Identify which cell holds the provided text, then report its [X, Y] central coordinate. 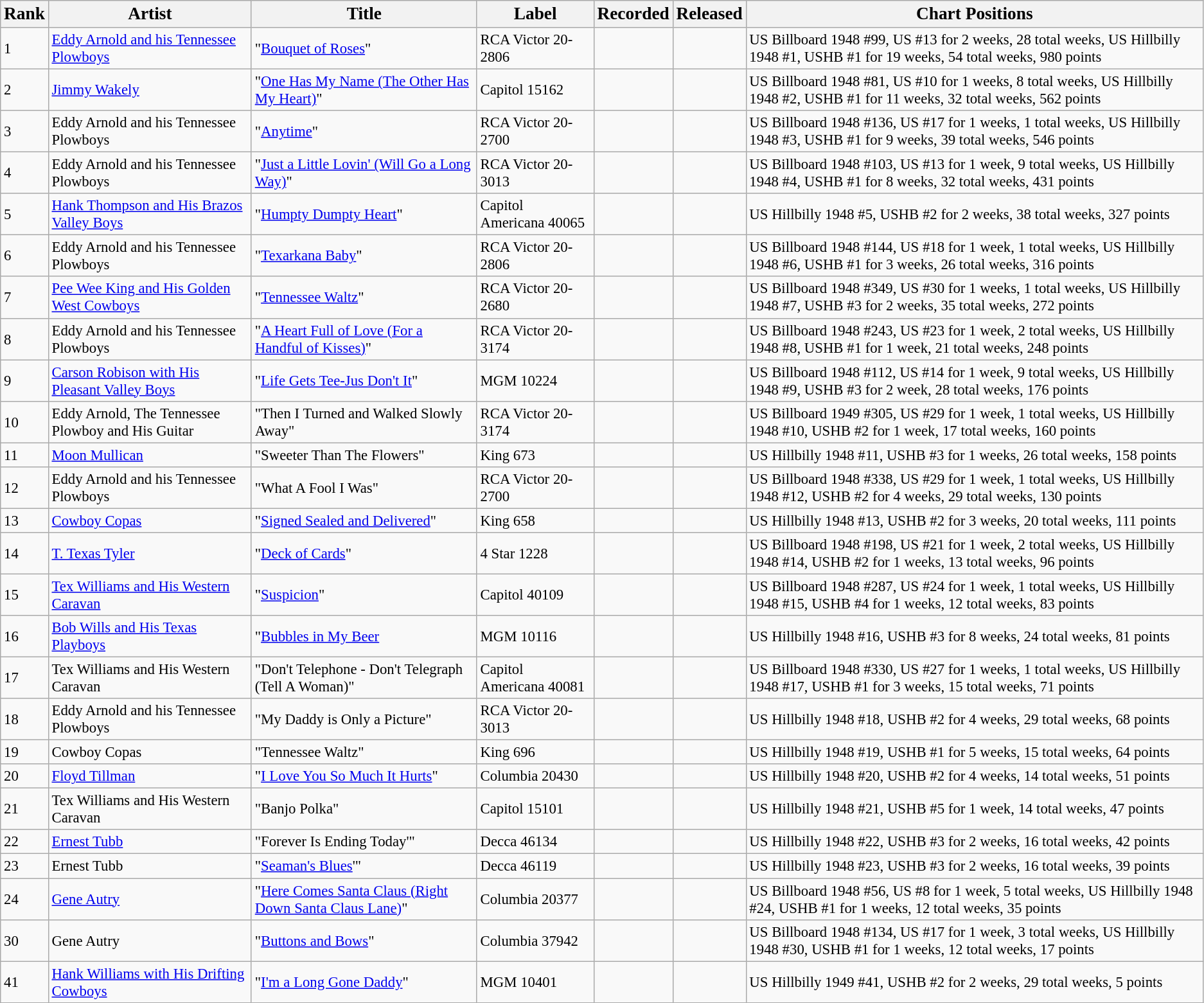
"Just a Little Lovin' (Will Go a Long Way)" [364, 173]
US Billboard 1948 #134, US #17 for 1 week, 3 total weeks, US Hillbilly 1948 #30, USHB #1 for 1 weeks, 12 total weeks, 17 points [974, 941]
US Billboard 1948 #136, US #17 for 1 weeks, 1 total weeks, US Hillbilly 1948 #3, USHB #1 for 9 weeks, 39 total weeks, 546 points [974, 131]
30 [24, 941]
US Billboard 1948 #349, US #30 for 1 weeks, 1 total weeks, US Hillbilly 1948 #7, USHB #3 for 2 weeks, 35 total weeks, 272 points [974, 298]
US Hillbilly 1948 #5, USHB #2 for 2 weeks, 38 total weeks, 327 points [974, 215]
US Hillbilly 1949 #41, USHB #2 for 2 weeks, 29 total weeks, 5 points [974, 982]
11 [24, 455]
King 673 [535, 455]
"Deck of Cards" [364, 554]
MGM 10224 [535, 380]
"Sweeter Than The Flowers" [364, 455]
US Hillbilly 1948 #21, USHB #5 for 1 week, 14 total weeks, 47 points [974, 810]
US Billboard 1948 #99, US #13 for 2 weeks, 28 total weeks, US Hillbilly 1948 #1, USHB #1 for 19 weeks, 54 total weeks, 980 points [974, 49]
23 [24, 866]
13 [24, 520]
US Billboard 1948 #287, US #24 for 1 week, 1 total weeks, US Hillbilly 1948 #15, USHB #4 for 1 weeks, 12 total weeks, 83 points [974, 595]
20 [24, 776]
8 [24, 339]
Bob Wills and His Texas Playboys [150, 636]
"One Has My Name (The Other Has My Heart)" [364, 90]
T. Texas Tyler [150, 554]
"Seaman's Blues'" [364, 866]
US Hillbilly 1948 #23, USHB #3 for 2 weeks, 16 total weeks, 39 points [974, 866]
12 [24, 488]
US Billboard 1948 #198, US #21 for 1 week, 2 total weeks, US Hillbilly 1948 #14, USHB #2 for 1 weeks, 13 total weeks, 96 points [974, 554]
Hank Thompson and His Brazos Valley Boys [150, 215]
Chart Positions [974, 14]
US Billboard 1948 #338, US #29 for 1 week, 1 total weeks, US Hillbilly 1948 #12, USHB #2 for 4 weeks, 29 total weeks, 130 points [974, 488]
Columbia 20377 [535, 900]
US Billboard 1948 #330, US #27 for 1 weeks, 1 total weeks, US Hillbilly 1948 #17, USHB #1 for 3 weeks, 15 total weeks, 71 points [974, 679]
Hank Williams with His Drifting Cowboys [150, 982]
"I'm a Long Gone Daddy" [364, 982]
US Billboard 1948 #112, US #14 for 1 week, 9 total weeks, US Hillbilly 1948 #9, USHB #3 for 2 week, 28 total weeks, 176 points [974, 380]
Label [535, 14]
22 [24, 842]
Carson Robison with His Pleasant Valley Boys [150, 380]
"Texarkana Baby" [364, 256]
US Hillbilly 1948 #18, USHB #2 for 4 weeks, 29 total weeks, 68 points [974, 720]
"Don't Telephone - Don't Telegraph (Tell A Woman)" [364, 679]
Artist [150, 14]
US Hillbilly 1948 #19, USHB #1 for 5 weeks, 15 total weeks, 64 points [974, 752]
"Anytime" [364, 131]
Capitol 15162 [535, 90]
"Then I Turned and Walked Slowly Away" [364, 422]
Capitol Americana 40065 [535, 215]
16 [24, 636]
US Hillbilly 1948 #11, USHB #3 for 1 weeks, 26 total weeks, 158 points [974, 455]
4 [24, 173]
"What A Fool I Was" [364, 488]
US Billboard 1948 #81, US #10 for 1 weeks, 8 total weeks, US Hillbilly 1948 #2, USHB #1 for 11 weeks, 32 total weeks, 562 points [974, 90]
19 [24, 752]
King 696 [535, 752]
"My Daddy is Only a Picture" [364, 720]
"I Love You So Much It Hurts" [364, 776]
US Billboard 1949 #305, US #29 for 1 week, 1 total weeks, US Hillbilly 1948 #10, USHB #2 for 1 week, 17 total weeks, 160 points [974, 422]
14 [24, 554]
"Forever Is Ending Today'" [364, 842]
"Humpty Dumpty Heart" [364, 215]
US Hillbilly 1948 #16, USHB #3 for 8 weeks, 24 total weeks, 81 points [974, 636]
Capitol 15101 [535, 810]
Columbia 20430 [535, 776]
Title [364, 14]
Jimmy Wakely [150, 90]
US Billboard 1948 #144, US #18 for 1 week, 1 total weeks, US Hillbilly 1948 #6, USHB #1 for 3 weeks, 26 total weeks, 316 points [974, 256]
15 [24, 595]
"Life Gets Tee-Jus Don't It" [364, 380]
MGM 10116 [535, 636]
18 [24, 720]
17 [24, 679]
10 [24, 422]
Pee Wee King and His Golden West Cowboys [150, 298]
RCA Victor 20-2680 [535, 298]
King 658 [535, 520]
5 [24, 215]
Capitol Americana 40081 [535, 679]
"Bubbles in My Beer [364, 636]
Rank [24, 14]
Decca 46119 [535, 866]
21 [24, 810]
Recorded [633, 14]
US Hillbilly 1948 #22, USHB #3 for 2 weeks, 16 total weeks, 42 points [974, 842]
"Buttons and Bows" [364, 941]
Eddy Arnold, The Tennessee Plowboy and His Guitar [150, 422]
"Banjo Polka" [364, 810]
US Billboard 1948 #56, US #8 for 1 week, 5 total weeks, US Hillbilly 1948 #24, USHB #1 for 1 weeks, 12 total weeks, 35 points [974, 900]
Capitol 40109 [535, 595]
3 [24, 131]
US Billboard 1948 #103, US #13 for 1 week, 9 total weeks, US Hillbilly 1948 #4, USHB #1 for 8 weeks, 32 total weeks, 431 points [974, 173]
US Hillbilly 1948 #13, USHB #2 for 3 weeks, 20 total weeks, 111 points [974, 520]
"A Heart Full of Love (For a Handful of Kisses)" [364, 339]
Columbia 37942 [535, 941]
1 [24, 49]
4 Star 1228 [535, 554]
Moon Mullican [150, 455]
24 [24, 900]
Released [709, 14]
Decca 46134 [535, 842]
2 [24, 90]
MGM 10401 [535, 982]
US Billboard 1948 #243, US #23 for 1 week, 2 total weeks, US Hillbilly 1948 #8, USHB #1 for 1 week, 21 total weeks, 248 points [974, 339]
9 [24, 380]
US Hillbilly 1948 #20, USHB #2 for 4 weeks, 14 total weeks, 51 points [974, 776]
7 [24, 298]
"Bouquet of Roses" [364, 49]
Floyd Tillman [150, 776]
"Here Comes Santa Claus (Right Down Santa Claus Lane)" [364, 900]
"Signed Sealed and Delivered" [364, 520]
"Suspicion" [364, 595]
6 [24, 256]
41 [24, 982]
